Search for the cell housing the specified text and yield its (x, y) center coordinate. 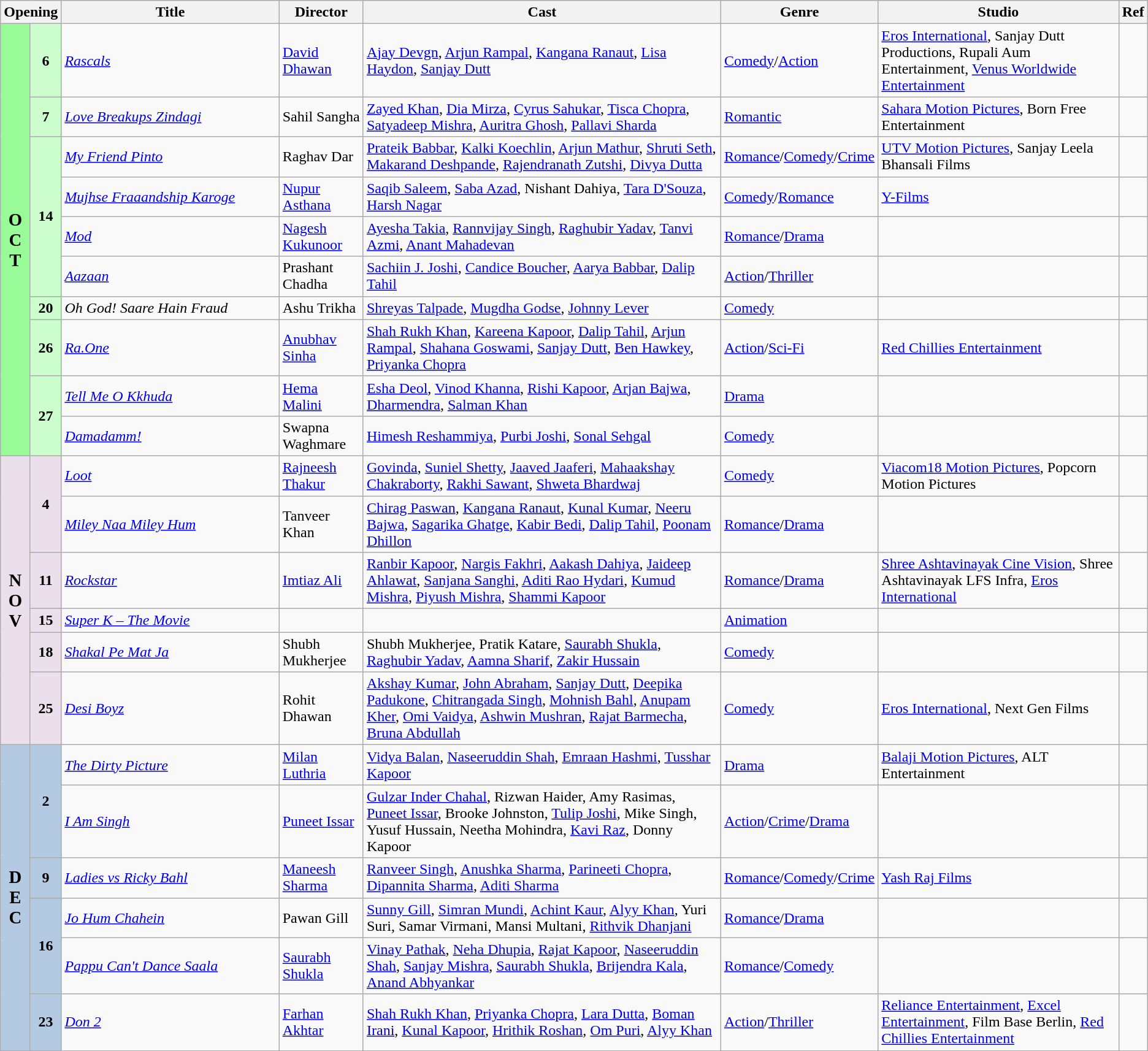
Chirag Paswan, Kangana Ranaut, Kunal Kumar, Neeru Bajwa, Sagarika Ghatge, Kabir Bedi, Dalip Tahil, Poonam Dhillon (542, 524)
Rockstar (170, 581)
My Friend Pinto (170, 157)
Tanveer Khan (321, 524)
Govinda, Suniel Shetty, Jaaved Jaaferi, Mahaakshay Chakraborty, Rakhi Sawant, Shweta Bhardwaj (542, 476)
Animation (799, 621)
15 (45, 621)
Aazaan (170, 276)
Puneet Issar (321, 822)
Shubh Mukherjee, Pratik Katare, Saurabh Shukla, Raghubir Yadav, Aamna Sharif, Zakir Hussain (542, 652)
Comedy/Action (799, 60)
25 (45, 709)
Director (321, 12)
Pappu Can't Dance Saala (170, 966)
Saurabh Shukla (321, 966)
Balaji Motion Pictures, ALT Entertainment (998, 765)
Studio (998, 12)
Rohit Dhawan (321, 709)
DEC (15, 898)
Sahil Sangha (321, 117)
Eros International, Next Gen Films (998, 709)
Prateik Babbar, Kalki Koechlin, Arjun Mathur, Shruti Seth, Makarand Deshpande, Rajendranath Zutshi, Divya Dutta (542, 157)
Tell Me O Kkhuda (170, 396)
6 (45, 60)
Shakal Pe Mat Ja (170, 652)
Shah Rukh Khan, Kareena Kapoor, Dalip Tahil, Arjun Rampal, Shahana Goswami, Sanjay Dutt, Ben Hawkey, Priyanka Chopra (542, 348)
4 (45, 504)
Viacom18 Motion Pictures, Popcorn Motion Pictures (998, 476)
Zayed Khan, Dia Mirza, Cyrus Sahukar, Tisca Chopra, Satyadeep Mishra, Auritra Ghosh, Pallavi Sharda (542, 117)
UTV Motion Pictures, Sanjay Leela Bhansali Films (998, 157)
Romantic (799, 117)
Shreyas Talpade, Mugdha Godse, Johnny Lever (542, 308)
Shree Ashtavinayak Cine Vision, Shree Ashtavinayak LFS Infra, Eros International (998, 581)
Ajay Devgn, Arjun Rampal, Kangana Ranaut, Lisa Haydon, Sanjay Dutt (542, 60)
Love Breakups Zindagi (170, 117)
Sachiin J. Joshi, Candice Boucher, Aarya Babbar, Dalip Tahil (542, 276)
Ashu Trikha (321, 308)
Raghav Dar (321, 157)
Imtiaz Ali (321, 581)
Jo Hum Chahein (170, 917)
Mod (170, 237)
9 (45, 878)
Ref (1133, 12)
Don 2 (170, 1022)
Milan Luthria (321, 765)
11 (45, 581)
Loot (170, 476)
Red Chillies Entertainment (998, 348)
Nupur Asthana (321, 196)
14 (45, 216)
Nagesh Kukunoor (321, 237)
Comedy/Romance (799, 196)
Eros International, Sanjay Dutt Productions, Rupali Aum Entertainment, Venus Worldwide Entertainment (998, 60)
7 (45, 117)
Ayesha Takia, Rannvijay Singh, Raghubir Yadav, Tanvi Azmi, Anant Mahadevan (542, 237)
Desi Boyz (170, 709)
20 (45, 308)
26 (45, 348)
Vidya Balan, Naseeruddin Shah, Emraan Hashmi, Tusshar Kapoor (542, 765)
Title (170, 12)
Rascals (170, 60)
18 (45, 652)
Vinay Pathak, Neha Dhupia, Rajat Kapoor, Naseeruddin Shah, Sanjay Mishra, Saurabh Shukla, Brijendra Kala, Anand Abhyankar (542, 966)
Farhan Akhtar (321, 1022)
Esha Deol, Vinod Khanna, Rishi Kapoor, Arjan Bajwa, Dharmendra, Salman Khan (542, 396)
Mujhse Fraaandship Karoge (170, 196)
NOV (15, 600)
Y-Films (998, 196)
2 (45, 801)
Sunny Gill, Simran Mundi, Achint Kaur, Alyy Khan, Yuri Suri, Samar Virmani, Mansi Multani, Rithvik Dhanjani (542, 917)
David Dhawan (321, 60)
Action/Crime/Drama (799, 822)
Himesh Reshammiya, Purbi Joshi, Sonal Sehgal (542, 435)
I Am Singh (170, 822)
Pawan Gill (321, 917)
Maneesh Sharma (321, 878)
Genre (799, 12)
Ra.One (170, 348)
Swapna Waghmare (321, 435)
16 (45, 946)
Oh God! Saare Hain Fraud (170, 308)
Shubh Mukherjee (321, 652)
Miley Naa Miley Hum (170, 524)
Ranveer Singh, Anushka Sharma, Parineeti Chopra, Dipannita Sharma, Aditi Sharma (542, 878)
Hema Malini (321, 396)
Ladies vs Ricky Bahl (170, 878)
Rajneesh Thakur (321, 476)
Saqib Saleem, Saba Azad, Nishant Dahiya, Tara D'Souza, Harsh Nagar (542, 196)
Cast (542, 12)
Ranbir Kapoor, Nargis Fakhri, Aakash Dahiya, Jaideep Ahlawat, Sanjana Sanghi, Aditi Rao Hydari, Kumud Mishra, Piyush Mishra, Shammi Kapoor (542, 581)
Super K – The Movie (170, 621)
Yash Raj Films (998, 878)
Action/Sci-Fi (799, 348)
Prashant Chadha (321, 276)
27 (45, 416)
Sahara Motion Pictures, Born Free Entertainment (998, 117)
The Dirty Picture (170, 765)
Shah Rukh Khan, Priyanka Chopra, Lara Dutta, Boman Irani, Kunal Kapoor, Hrithik Roshan, Om Puri, Alyy Khan (542, 1022)
Romance/Comedy (799, 966)
Reliance Entertainment, Excel Entertainment, Film Base Berlin, Red Chillies Entertainment (998, 1022)
23 (45, 1022)
Opening (31, 12)
Anubhav Sinha (321, 348)
OCT (15, 240)
Damadamm! (170, 435)
